Determine the [x, y] coordinate at the center of the cell enclosing the given text.  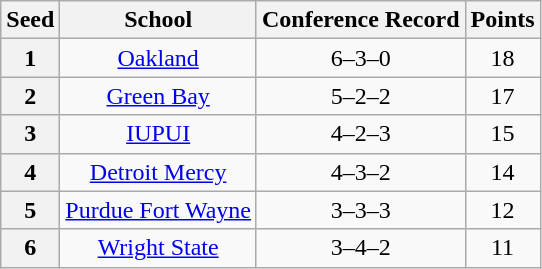
Conference Record [360, 20]
6 [30, 248]
Seed [30, 20]
3–3–3 [360, 210]
Oakland [158, 58]
Detroit Mercy [158, 172]
Purdue Fort Wayne [158, 210]
17 [502, 96]
4–2–3 [360, 134]
Points [502, 20]
4 [30, 172]
14 [502, 172]
Wright State [158, 248]
IUPUI [158, 134]
5 [30, 210]
6–3–0 [360, 58]
5–2–2 [360, 96]
11 [502, 248]
1 [30, 58]
Green Bay [158, 96]
18 [502, 58]
4–3–2 [360, 172]
12 [502, 210]
2 [30, 96]
School [158, 20]
15 [502, 134]
3 [30, 134]
3–4–2 [360, 248]
